Search for the cell housing the specified text and yield its (x, y) center coordinate. 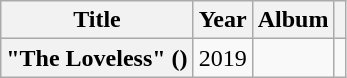
Title (97, 20)
Year (222, 20)
"The Loveless" () (97, 58)
Album (293, 20)
2019 (222, 58)
